Find where the given text appears and provide that cell's center as [X, Y] coordinate. 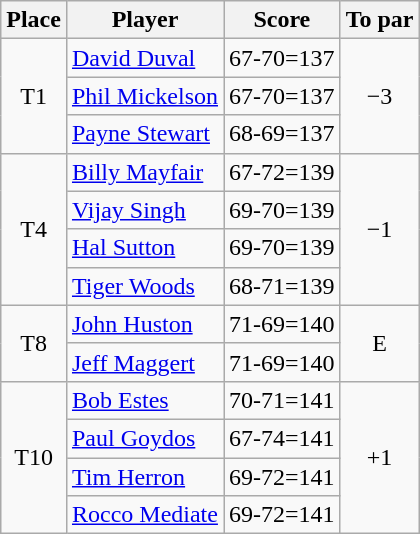
Bob Estes [144, 400]
To par [380, 20]
T1 [34, 96]
E [380, 343]
68-71=139 [282, 286]
T10 [34, 457]
67-74=141 [282, 438]
David Duval [144, 58]
Billy Mayfair [144, 172]
Hal Sutton [144, 248]
68-69=137 [282, 134]
Rocco Mediate [144, 515]
Place [34, 20]
Tim Herron [144, 477]
Player [144, 20]
+1 [380, 457]
Score [282, 20]
−3 [380, 96]
70-71=141 [282, 400]
−1 [380, 229]
Tiger Woods [144, 286]
Vijay Singh [144, 210]
T4 [34, 229]
Jeff Maggert [144, 362]
67-72=139 [282, 172]
Phil Mickelson [144, 96]
John Huston [144, 324]
T8 [34, 343]
Paul Goydos [144, 438]
Payne Stewart [144, 134]
